Provide the [x, y] coordinate of the cell's center where the given text is located.  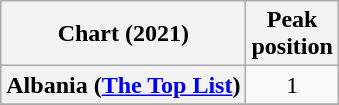
Chart (2021) [124, 34]
Albania (The Top List) [124, 85]
1 [292, 85]
Peakposition [292, 34]
